Find where the given text appears and provide that cell's center as [X, Y] coordinate. 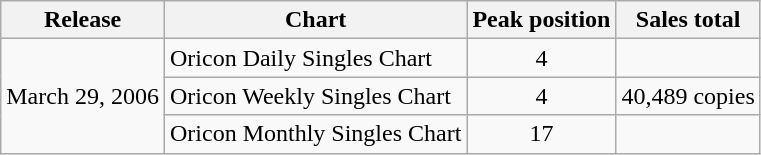
Oricon Daily Singles Chart [315, 58]
Oricon Monthly Singles Chart [315, 134]
40,489 copies [688, 96]
Peak position [542, 20]
March 29, 2006 [83, 96]
Sales total [688, 20]
Release [83, 20]
17 [542, 134]
Oricon Weekly Singles Chart [315, 96]
Chart [315, 20]
